Capture the cell that displays the provided text and extract its [X, Y] central coordinate. 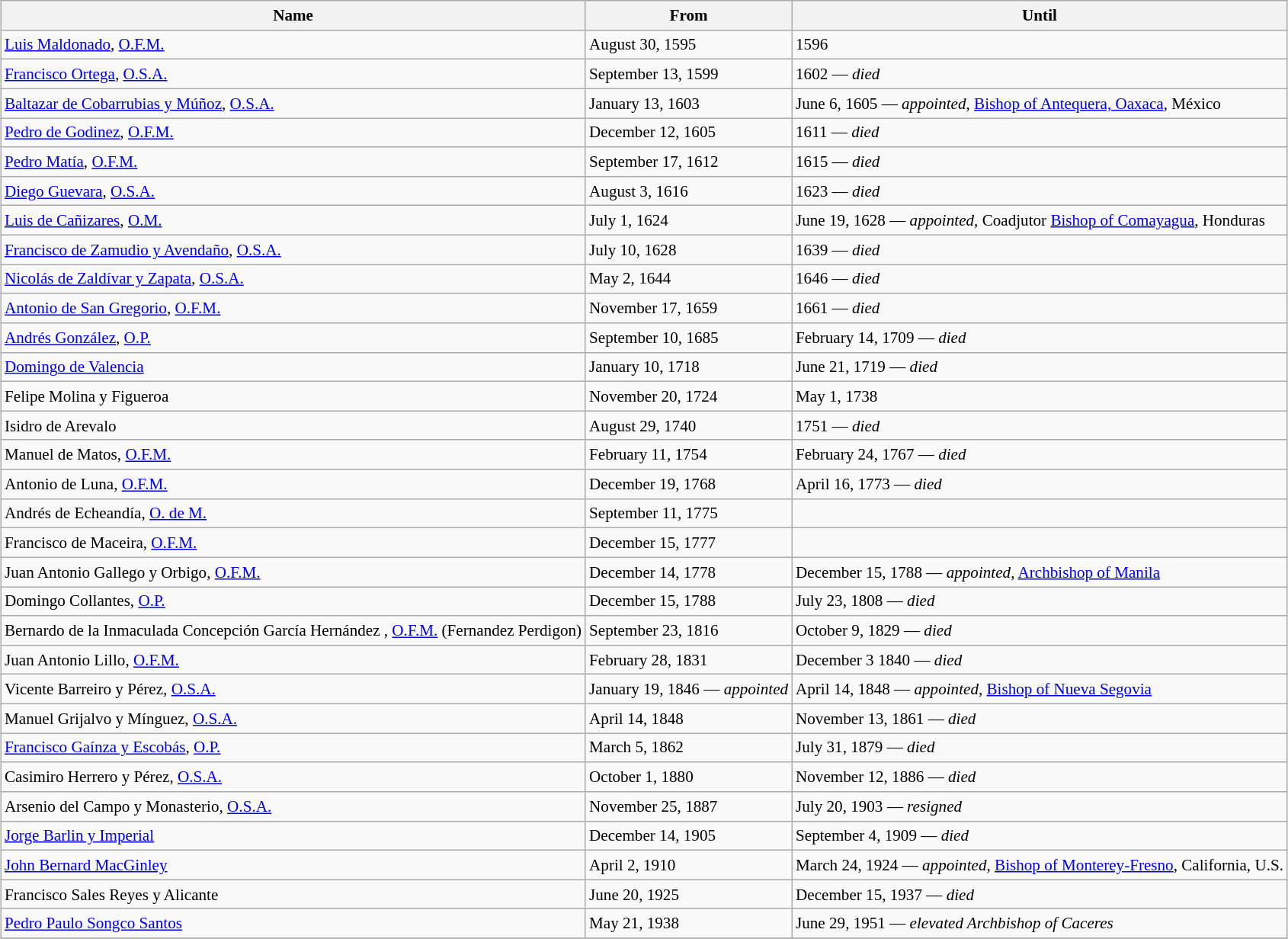
November 17, 1659 [689, 308]
December 12, 1605 [689, 132]
June 6, 1605 — appointed, Bishop of Antequera, Oaxaca, México [1040, 103]
Manuel Grijalvo y Mínguez, O.S.A. [293, 718]
1611 — died [1040, 132]
July 23, 1808 — died [1040, 601]
June 19, 1628 — appointed, Coadjutor Bishop of Comayagua, Honduras [1040, 220]
Andrés González, O.P. [293, 338]
Jorge Barlin y Imperial [293, 835]
December 15, 1788 — appointed, Archbishop of Manila [1040, 572]
Juan Antonio Gallego y Orbigo, O.F.M. [293, 572]
November 12, 1886 — died [1040, 777]
July 10, 1628 [689, 249]
June 20, 1925 [689, 894]
August 29, 1740 [689, 425]
February 28, 1831 [689, 659]
October 1, 1880 [689, 777]
September 10, 1685 [689, 338]
Until [1040, 15]
Nicolás de Zaldívar y Zapata, O.S.A. [293, 279]
November 25, 1887 [689, 806]
June 21, 1719 — died [1040, 367]
Luis de Cañizares, O.M. [293, 220]
March 5, 1862 [689, 748]
Pedro Matía, O.F.M. [293, 162]
March 24, 1924 — appointed, Bishop of Monterey-Fresno, California, U.S. [1040, 864]
Vicente Barreiro y Pérez, O.S.A. [293, 689]
Manuel de Matos, O.F.M. [293, 454]
Andrés de Echeandía, O. de M. [293, 513]
Domingo de Valencia [293, 367]
August 30, 1595 [689, 44]
Francisco Sales Reyes y Alicante [293, 894]
December 3 1840 — died [1040, 659]
Antonio de Luna, O.F.M. [293, 484]
November 13, 1861 — died [1040, 718]
Pedro de Godinez, O.F.M. [293, 132]
June 29, 1951 — elevated Archbishop of Caceres [1040, 923]
July 1, 1624 [689, 220]
From [689, 15]
1751 — died [1040, 425]
Bernardo de la Inmaculada Concepción García Hernández , O.F.M. (Fernandez Perdigon) [293, 630]
Francisco Ortega, O.S.A. [293, 74]
Juan Antonio Lillo, O.F.M. [293, 659]
Francisco Gaínza y Escobás, O.P. [293, 748]
April 14, 1848 — appointed, Bishop of Nueva Segovia [1040, 689]
1661 — died [1040, 308]
Felipe Molina y Figueroa [293, 396]
April 14, 1848 [689, 718]
Francisco de Maceira, O.F.M. [293, 543]
Baltazar de Cobarrubias y Múñoz, O.S.A. [293, 103]
1646 — died [1040, 279]
May 21, 1938 [689, 923]
1596 [1040, 44]
October 9, 1829 — died [1040, 630]
Diego Guevara, O.S.A. [293, 191]
John Bernard MacGinley [293, 864]
September 17, 1612 [689, 162]
February 14, 1709 — died [1040, 338]
1639 — died [1040, 249]
December 15, 1777 [689, 543]
July 20, 1903 — resigned [1040, 806]
Luis Maldonado, O.F.M. [293, 44]
December 19, 1768 [689, 484]
May 1, 1738 [1040, 396]
1623 — died [1040, 191]
Antonio de San Gregorio, O.F.M. [293, 308]
July 31, 1879 — died [1040, 748]
Francisco de Zamudio y Avendaño, O.S.A. [293, 249]
May 2, 1644 [689, 279]
Isidro de Arevalo [293, 425]
December 14, 1778 [689, 572]
Name [293, 15]
September 11, 1775 [689, 513]
1615 — died [1040, 162]
January 19, 1846 — appointed [689, 689]
February 11, 1754 [689, 454]
April 2, 1910 [689, 864]
September 13, 1599 [689, 74]
December 14, 1905 [689, 835]
January 13, 1603 [689, 103]
December 15, 1788 [689, 601]
August 3, 1616 [689, 191]
Casimiro Herrero y Pérez, O.S.A. [293, 777]
September 4, 1909 — died [1040, 835]
Arsenio del Campo y Monasterio, O.S.A. [293, 806]
Domingo Collantes, O.P. [293, 601]
Pedro Paulo Songco Santos [293, 923]
February 24, 1767 — died [1040, 454]
April 16, 1773 — died [1040, 484]
September 23, 1816 [689, 630]
January 10, 1718 [689, 367]
November 20, 1724 [689, 396]
1602 — died [1040, 74]
December 15, 1937 — died [1040, 894]
